Provide the [X, Y] coordinate of the cell's center where the given text is located.  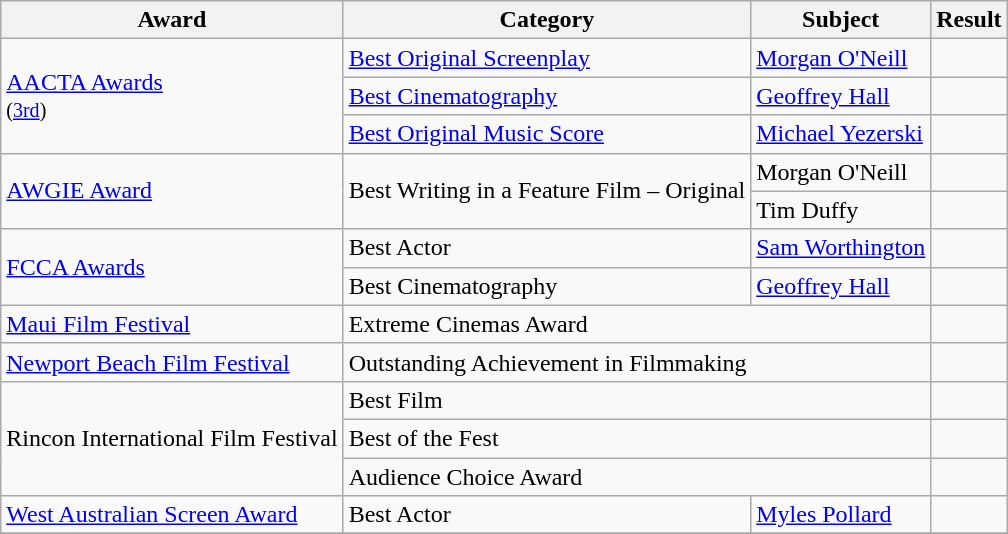
Maui Film Festival [172, 324]
AWGIE Award [172, 191]
Rincon International Film Festival [172, 438]
AACTA Awards(3rd) [172, 96]
West Australian Screen Award [172, 515]
Extreme Cinemas Award [637, 324]
Audience Choice Award [637, 477]
Category [547, 20]
Tim Duffy [841, 210]
FCCA Awards [172, 267]
Sam Worthington [841, 248]
Best Writing in a Feature Film – Original [547, 191]
Best Original Music Score [547, 134]
Myles Pollard [841, 515]
Subject [841, 20]
Award [172, 20]
Michael Yezerski [841, 134]
Best Original Screenplay [547, 58]
Best Film [637, 400]
Newport Beach Film Festival [172, 362]
Best of the Fest [637, 438]
Result [969, 20]
Outstanding Achievement in Filmmaking [637, 362]
